For the text-containing cell, return its midpoint in (X, Y) coordinate format. 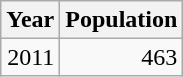
Population (122, 20)
2011 (30, 56)
463 (122, 56)
Year (30, 20)
